Determine the (x, y) coordinate at the center of the cell enclosing the given text.  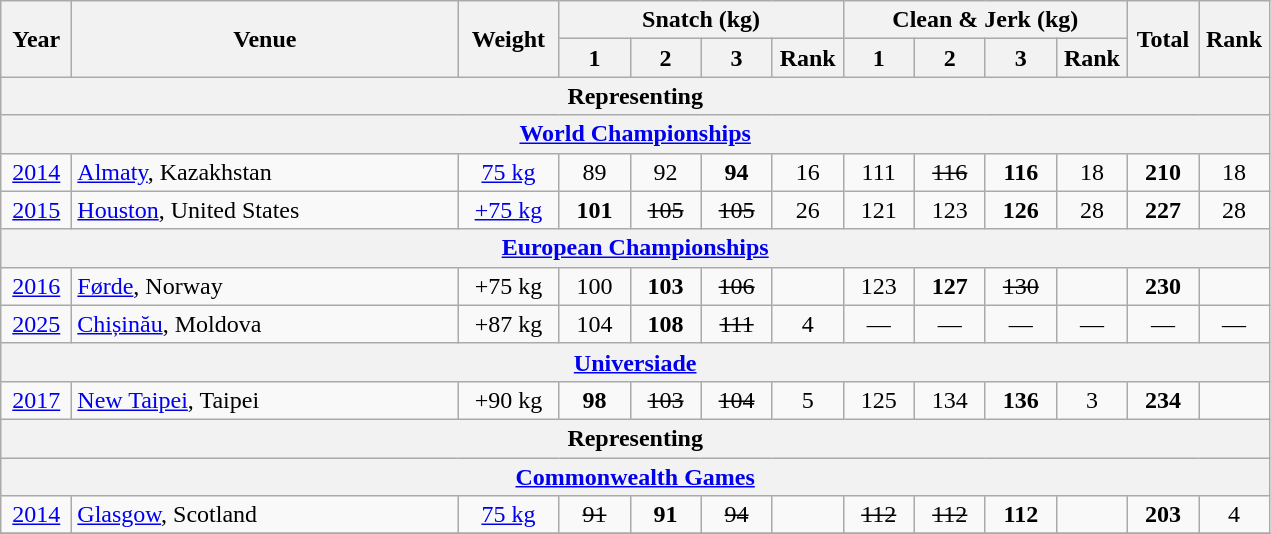
2025 (36, 324)
2015 (36, 210)
World Championships (636, 134)
5 (808, 400)
106 (736, 286)
26 (808, 210)
126 (1020, 210)
203 (1162, 515)
Universiade (636, 362)
16 (808, 172)
Chișinău, Moldova (265, 324)
Houston, United States (265, 210)
Clean & Jerk (kg) (985, 20)
Venue (265, 39)
+87 kg (508, 324)
121 (878, 210)
Glasgow, Scotland (265, 515)
New Taipei, Taipei (265, 400)
101 (594, 210)
234 (1162, 400)
134 (950, 400)
125 (878, 400)
100 (594, 286)
Førde, Norway (265, 286)
108 (666, 324)
Weight (508, 39)
Snatch (kg) (701, 20)
Commonwealth Games (636, 477)
Year (36, 39)
2016 (36, 286)
227 (1162, 210)
European Championships (636, 248)
92 (666, 172)
Total (1162, 39)
210 (1162, 172)
Almaty, Kazakhstan (265, 172)
136 (1020, 400)
130 (1020, 286)
+90 kg (508, 400)
127 (950, 286)
2017 (36, 400)
89 (594, 172)
230 (1162, 286)
98 (594, 400)
